Provide the (X, Y) coordinate of the cell's center where the given text is located.  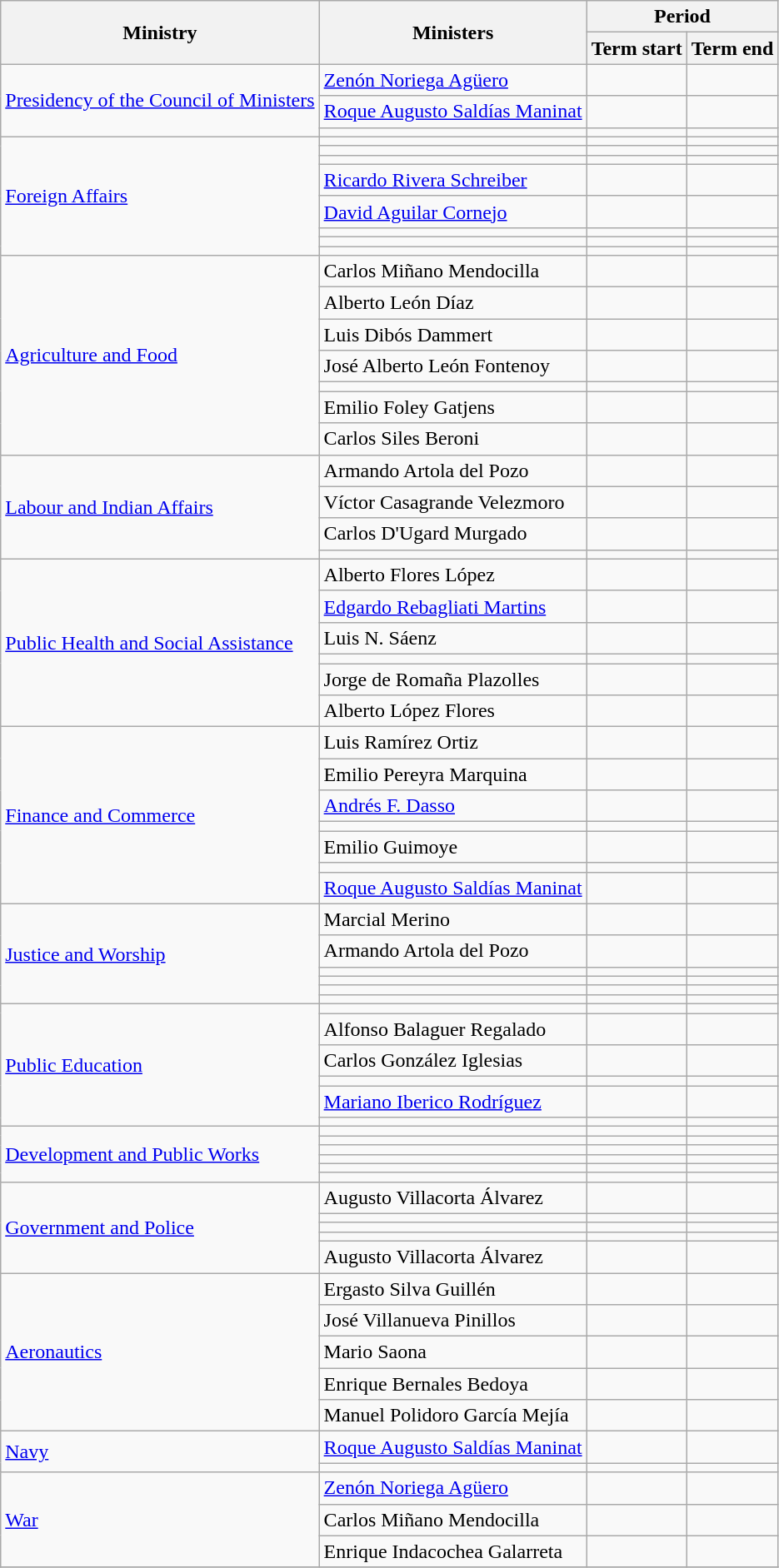
Aeronautics (160, 1351)
Presidency of the Council of Ministers (160, 100)
Carlos González Iglesias (453, 1061)
Foreign Affairs (160, 196)
Navy (160, 1452)
War (160, 1520)
Luis Ramírez Ortiz (453, 743)
Development and Public Works (160, 1154)
Emilio Pereyra Marquina (453, 774)
Luis N. Sáenz (453, 638)
Ministers (453, 32)
Luis Dibós Dammert (453, 335)
Public Health and Social Assistance (160, 643)
José Villanueva Pinillos (453, 1321)
Ergasto Silva Guillén (453, 1288)
Andrés F. Dasso (453, 806)
Alberto León Díaz (453, 303)
Víctor Casagrande Velezmoro (453, 502)
Agriculture and Food (160, 355)
Enrique Bernales Bedoya (453, 1384)
Emilio Foley Gatjens (453, 407)
Mariano Iberico Rodríguez (453, 1102)
Mario Saona (453, 1352)
Public Education (160, 1064)
Manuel Polidoro García Mejía (453, 1416)
Carlos Siles Beroni (453, 439)
Alberto López Flores (453, 711)
Emilio Guimoye (453, 847)
Period (682, 17)
Ricardo Rivera Schreiber (453, 180)
Ministry (160, 32)
Enrique Indacochea Galarreta (453, 1551)
Justice and Worship (160, 953)
Marcial Merino (453, 919)
Edgardo Rebagliati Martins (453, 606)
Government and Police (160, 1227)
Alfonso Balaguer Regalado (453, 1028)
Alberto Flores López (453, 575)
David Aguilar Cornejo (453, 212)
Labour and Indian Affairs (160, 506)
Jorge de Romaña Plazolles (453, 679)
Finance and Commerce (160, 815)
José Alberto León Fontenoy (453, 366)
Term end (732, 48)
Carlos D'Ugard Murgado (453, 534)
Term start (637, 48)
